Return the (x, y) coordinate for the center point of the cell that contains the specified text.  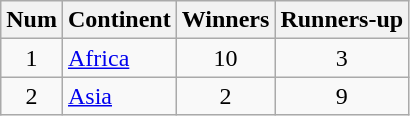
Continent (119, 20)
Num (32, 20)
Africa (119, 58)
Asia (119, 96)
10 (226, 58)
Winners (226, 20)
1 (32, 58)
3 (342, 58)
Runners-up (342, 20)
9 (342, 96)
